Locate the cell with the specified text and output its (x, y) center coordinate. 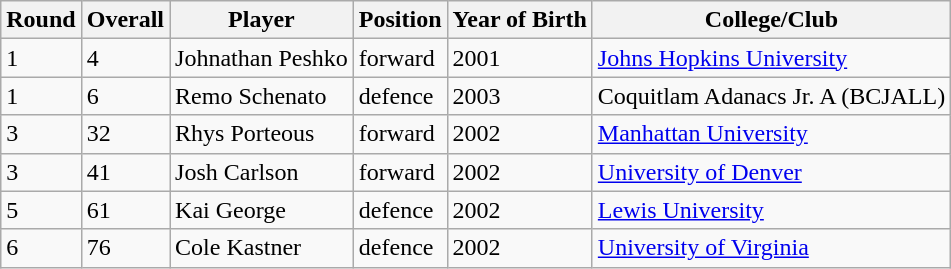
2001 (520, 58)
University of Virginia (771, 248)
Player (262, 20)
Year of Birth (520, 20)
Lewis University (771, 210)
Kai George (262, 210)
5 (41, 210)
4 (125, 58)
76 (125, 248)
Josh Carlson (262, 172)
2003 (520, 96)
41 (125, 172)
Overall (125, 20)
College/Club (771, 20)
32 (125, 134)
Manhattan University (771, 134)
Coquitlam Adanacs Jr. A (BCJALL) (771, 96)
Round (41, 20)
University of Denver (771, 172)
Position (400, 20)
Johnathan Peshko (262, 58)
Cole Kastner (262, 248)
Johns Hopkins University (771, 58)
61 (125, 210)
Remo Schenato (262, 96)
Rhys Porteous (262, 134)
